Provide the (X, Y) coordinate of the cell's center where the given text is located.  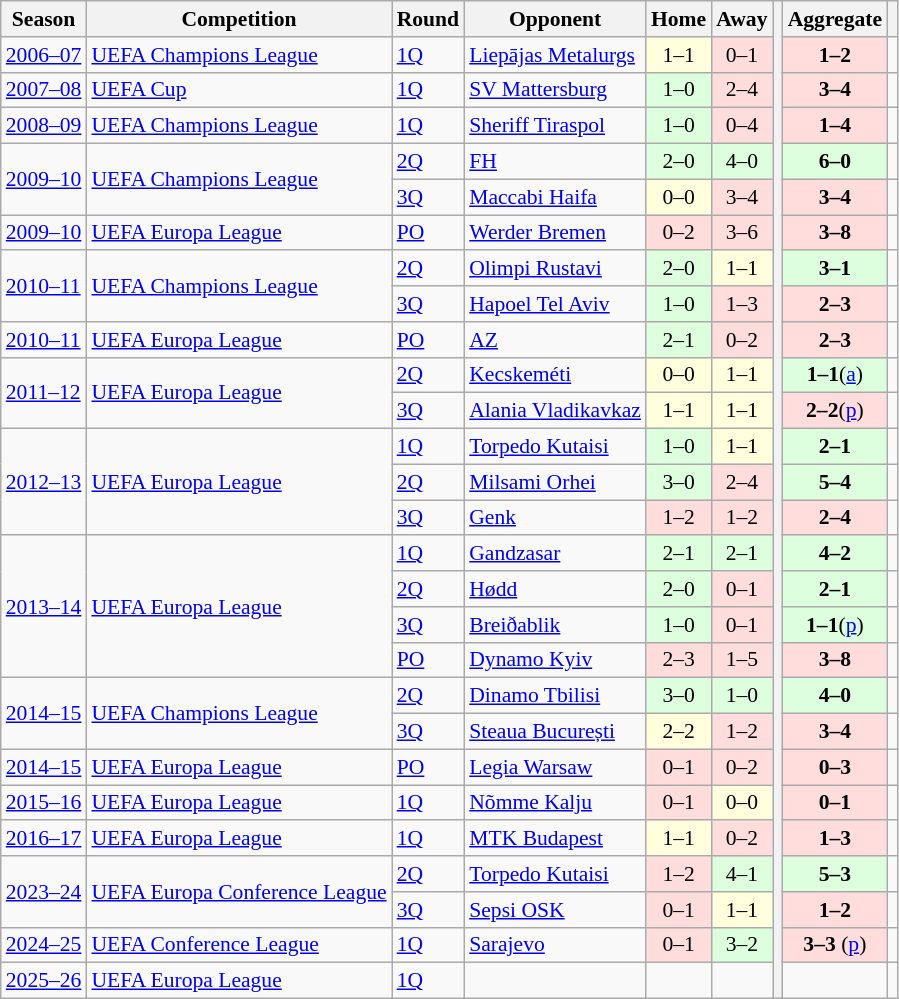
2006–07 (44, 55)
2013–14 (44, 607)
5–4 (835, 482)
5–3 (835, 874)
2023–24 (44, 892)
Round (428, 19)
Hødd (555, 589)
3–6 (742, 233)
MTK Budapest (555, 839)
2–2 (678, 732)
FH (555, 162)
Home (678, 19)
2024–25 (44, 945)
Sarajevo (555, 945)
Liepājas Metalurgs (555, 55)
2012–13 (44, 482)
Dinamo Tbilisi (555, 696)
Sheriff Tiraspol (555, 126)
Sepsi OSK (555, 910)
Steaua București (555, 732)
Competition (238, 19)
Alania Vladikavkaz (555, 411)
3–2 (742, 945)
Away (742, 19)
Hapoel Tel Aviv (555, 304)
Milsami Orhei (555, 482)
2016–17 (44, 839)
Aggregate (835, 19)
0–3 (835, 767)
Breiðablik (555, 625)
Kecskeméti (555, 375)
1–5 (742, 660)
Gandzasar (555, 554)
Maccabi Haifa (555, 197)
2–2(p) (835, 411)
3–1 (835, 269)
2008–09 (44, 126)
Dynamo Kyiv (555, 660)
SV Mattersburg (555, 90)
Legia Warsaw (555, 767)
Genk (555, 518)
1–1(a) (835, 375)
1–4 (835, 126)
2015–16 (44, 803)
Werder Bremen (555, 233)
Opponent (555, 19)
Nõmme Kalju (555, 803)
4–1 (742, 874)
Olimpi Rustavi (555, 269)
2007–08 (44, 90)
4–2 (835, 554)
6–0 (835, 162)
UEFA Europa Conference League (238, 892)
AZ (555, 340)
2025–26 (44, 981)
1–1(p) (835, 625)
UEFA Conference League (238, 945)
0–4 (742, 126)
Season (44, 19)
3–3 (p) (835, 945)
2011–12 (44, 392)
UEFA Cup (238, 90)
